Search for the cell housing the specified text and yield its (x, y) center coordinate. 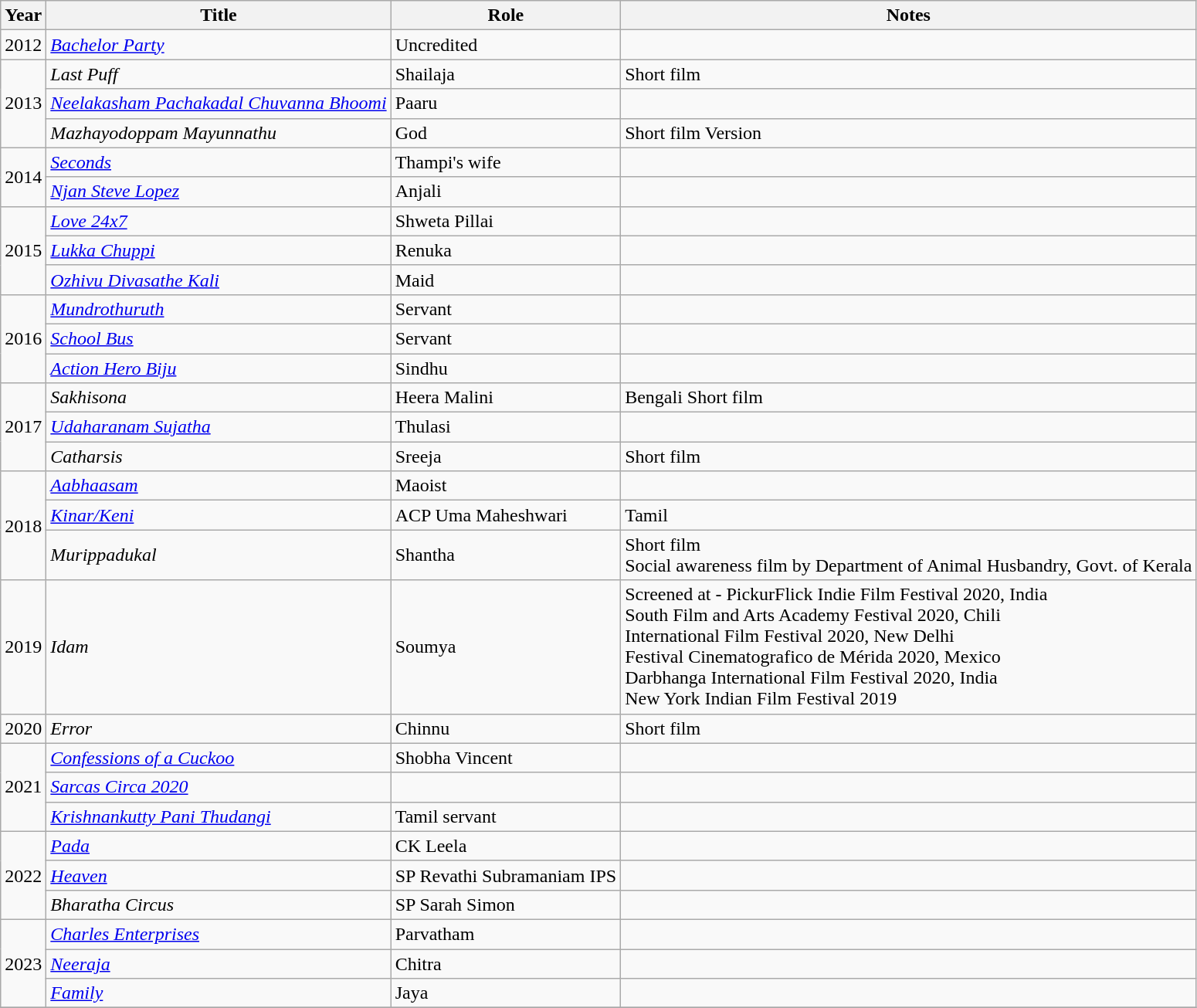
Short film Version (908, 133)
Title (219, 15)
Error (219, 728)
Family (219, 993)
Maoist (506, 486)
Charles Enterprises (219, 934)
Maid (506, 280)
Short film Social awareness film by Department of Animal Husbandry, Govt. of Kerala (908, 555)
Aabhaasam (219, 486)
CK Leela (506, 846)
Year (23, 15)
2021 (23, 787)
Murippadukal (219, 555)
Pada (219, 846)
Heaven (219, 875)
2014 (23, 177)
Thampi's wife (506, 162)
Shantha (506, 555)
Ozhivu Divasathe Kali (219, 280)
Lukka Chuppi (219, 250)
SP Revathi Subramaniam IPS (506, 875)
Krishnankutty Pani Thudangi (219, 816)
God (506, 133)
Sindhu (506, 368)
Love 24x7 (219, 221)
2015 (23, 250)
Seconds (219, 162)
2017 (23, 427)
2013 (23, 104)
Renuka (506, 250)
Thulasi (506, 427)
Action Hero Biju (219, 368)
2019 (23, 647)
Notes (908, 15)
Bengali Short film (908, 398)
2018 (23, 525)
Shailaja (506, 74)
ACP Uma Maheshwari (506, 515)
Bharatha Circus (219, 904)
2020 (23, 728)
SP Sarah Simon (506, 904)
2022 (23, 875)
Sakhisona (219, 398)
Role (506, 15)
Catharsis (219, 456)
Anjali (506, 192)
Neelakasham Pachakadal Chuvanna Bhoomi (219, 104)
Jaya (506, 993)
2012 (23, 45)
Uncredited (506, 45)
Shobha Vincent (506, 758)
Tamil servant (506, 816)
Chitra (506, 963)
Idam (219, 647)
Neeraja (219, 963)
Mazhayodoppam Mayunnathu (219, 133)
Sarcas Circa 2020 (219, 787)
2023 (23, 963)
Kinar/Keni (219, 515)
School Bus (219, 338)
Udaharanam Sujatha (219, 427)
2016 (23, 338)
Heera Malini (506, 398)
Confessions of a Cuckoo (219, 758)
Shweta Pillai (506, 221)
Njan Steve Lopez (219, 192)
Bachelor Party (219, 45)
Last Puff (219, 74)
Mundrothuruth (219, 309)
Parvatham (506, 934)
Tamil (908, 515)
Soumya (506, 647)
Sreeja (506, 456)
Paaru (506, 104)
Chinnu (506, 728)
